Search for the cell housing the specified text and yield its (x, y) center coordinate. 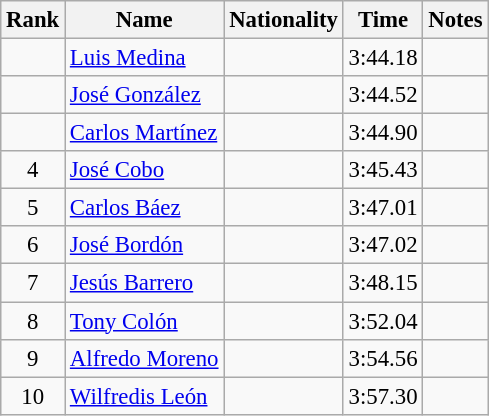
3:52.04 (383, 321)
3:47.01 (383, 208)
Name (144, 20)
7 (33, 283)
José Cobo (144, 170)
6 (33, 245)
José Bordón (144, 245)
Tony Colón (144, 321)
3:54.56 (383, 358)
Carlos Báez (144, 208)
Alfredo Moreno (144, 358)
3:45.43 (383, 170)
4 (33, 170)
3:44.52 (383, 95)
8 (33, 321)
Nationality (284, 20)
Wilfredis León (144, 396)
Rank (33, 20)
Notes (456, 20)
3:57.30 (383, 396)
Time (383, 20)
Carlos Martínez (144, 133)
3:47.02 (383, 245)
9 (33, 358)
Luis Medina (144, 58)
Jesús Barrero (144, 283)
José González (144, 95)
10 (33, 396)
3:48.15 (383, 283)
5 (33, 208)
3:44.18 (383, 58)
3:44.90 (383, 133)
